Search for the cell housing the specified text and yield its [x, y] center coordinate. 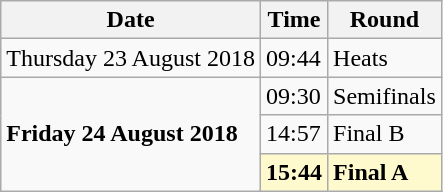
09:44 [294, 58]
Final A [385, 172]
Date [131, 20]
Round [385, 20]
Final B [385, 134]
09:30 [294, 96]
Semifinals [385, 96]
15:44 [294, 172]
Thursday 23 August 2018 [131, 58]
Friday 24 August 2018 [131, 134]
Heats [385, 58]
14:57 [294, 134]
Time [294, 20]
